Find where the given text appears and provide that cell's center as (x, y) coordinate. 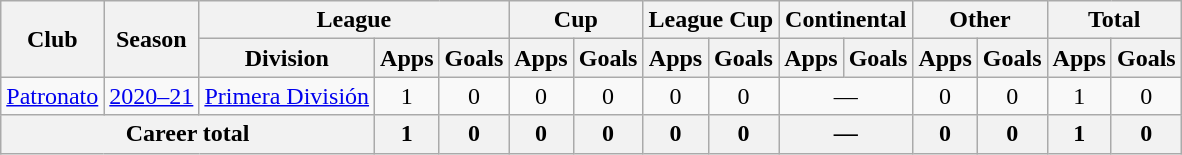
Division (287, 58)
Total (1114, 20)
Primera División (287, 96)
Club (52, 39)
Season (152, 39)
Continental (846, 20)
2020–21 (152, 96)
League (354, 20)
Cup (576, 20)
League Cup (711, 20)
Other (980, 20)
Career total (188, 134)
Patronato (52, 96)
